Capture the cell that displays the provided text and extract its [x, y] central coordinate. 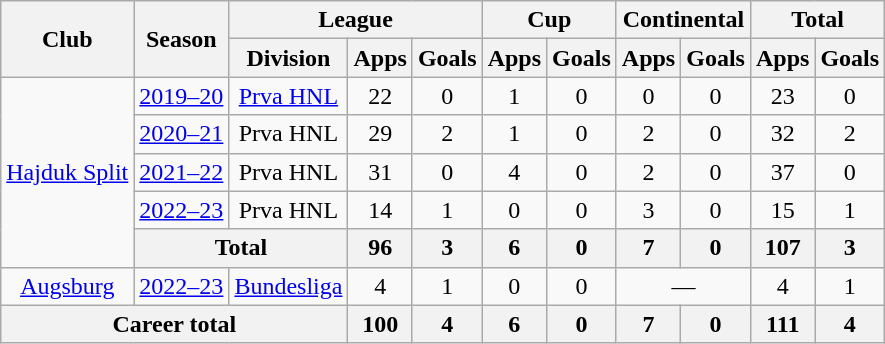
Bundesliga [288, 286]
2019–20 [182, 96]
14 [380, 210]
96 [380, 248]
111 [782, 324]
37 [782, 172]
Career total [174, 324]
Season [182, 39]
15 [782, 210]
Hajduk Split [68, 172]
2020–21 [182, 134]
22 [380, 96]
23 [782, 96]
Division [288, 58]
107 [782, 248]
32 [782, 134]
31 [380, 172]
— [683, 286]
100 [380, 324]
Cup [549, 20]
Augsburg [68, 286]
Club [68, 39]
Continental [683, 20]
League [356, 20]
29 [380, 134]
2021–22 [182, 172]
